From the cell containing the given text, extract its center point as (X, Y) coordinate. 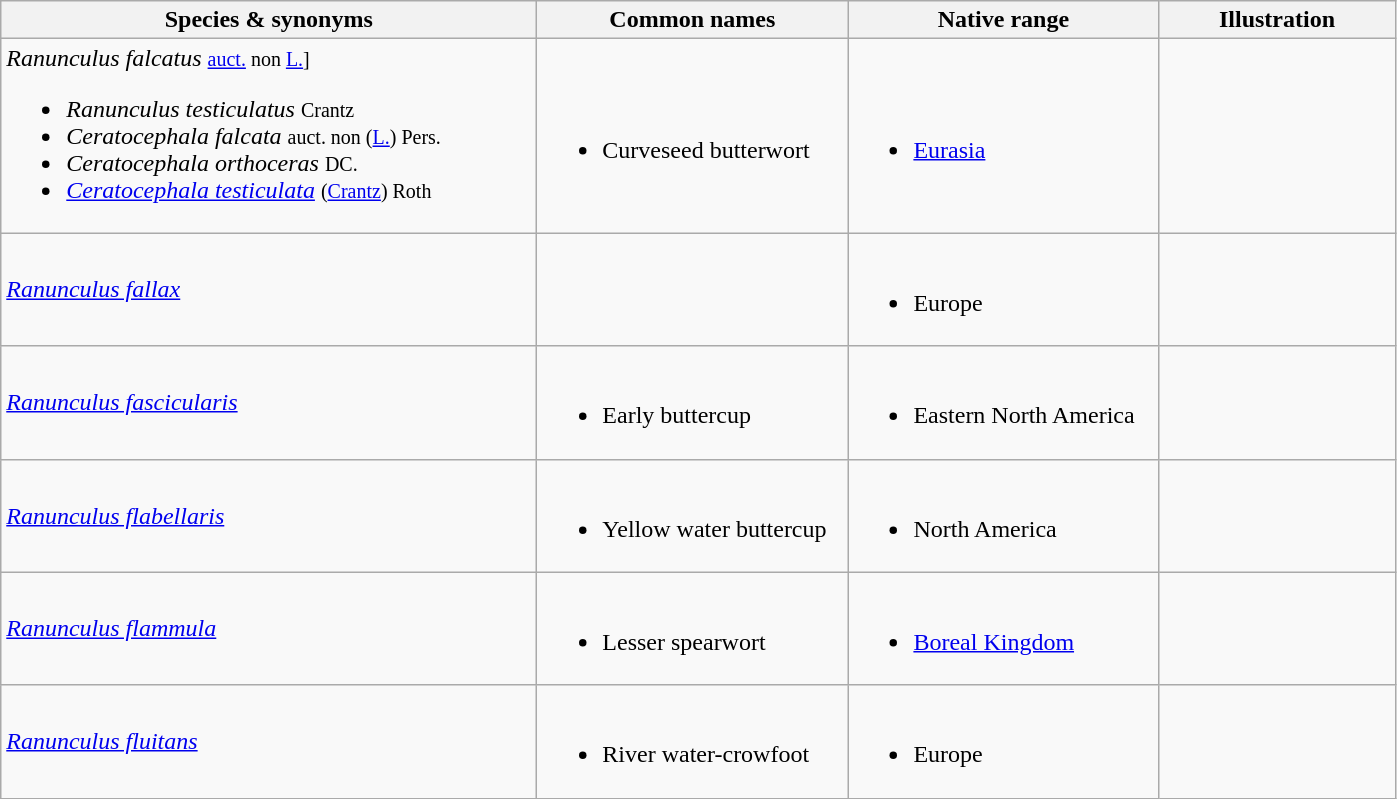
Species & synonyms (269, 20)
Ranunculus flabellaris (269, 516)
Ranunculus flammula (269, 628)
Ranunculus fluitans (269, 742)
Yellow water buttercup (692, 516)
Ranunculus fallax (269, 290)
Ranunculus fascicularis (269, 402)
North America (1004, 516)
Eurasia (1004, 136)
Boreal Kingdom (1004, 628)
River water-crowfoot (692, 742)
Eastern North America (1004, 402)
Illustration (1277, 20)
Lesser spearwort (692, 628)
Common names (692, 20)
Native range (1004, 20)
Early buttercup (692, 402)
Curveseed butterwort (692, 136)
